Determine the (x, y) coordinate at the center of the cell enclosing the given text.  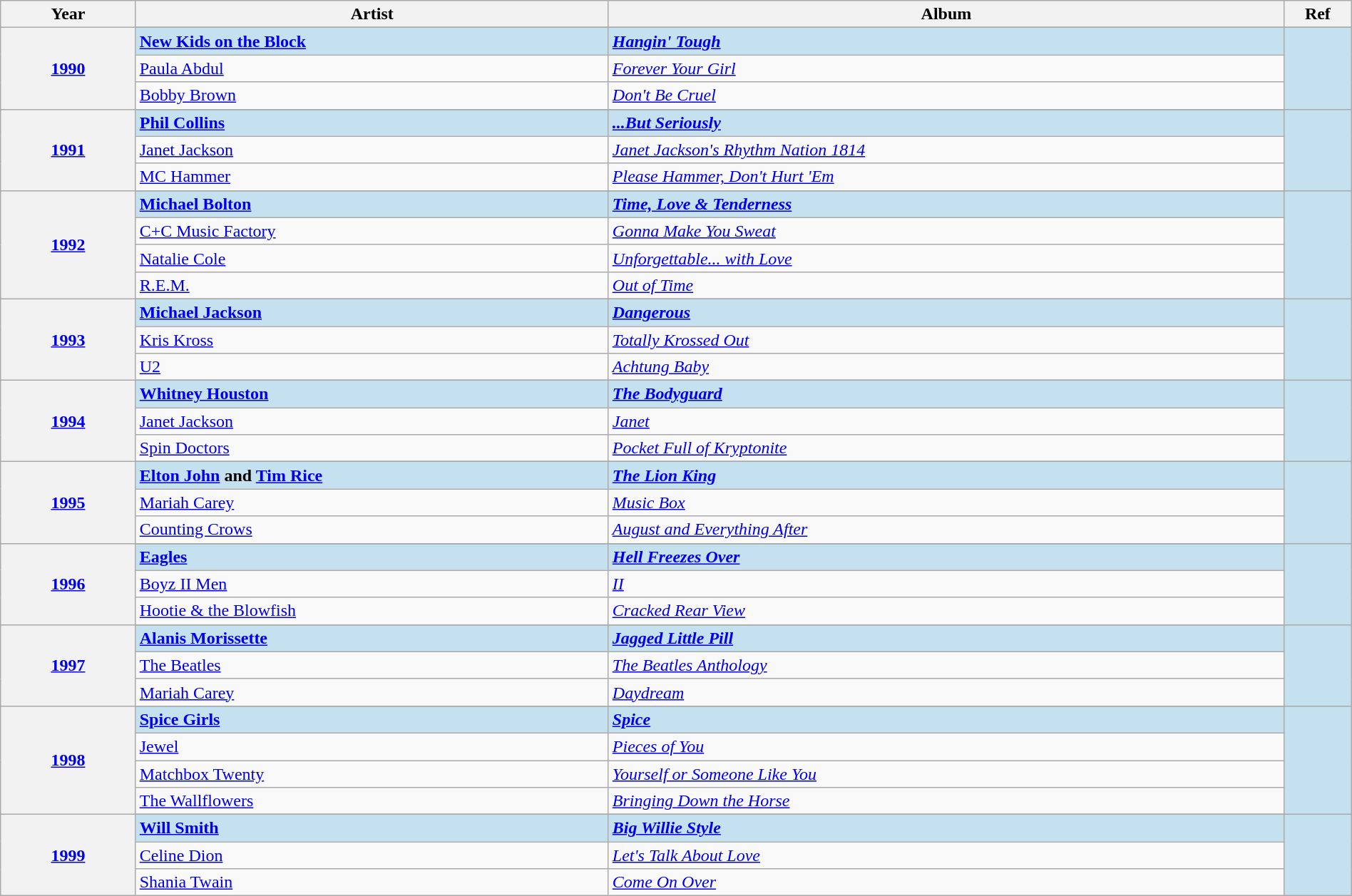
Album (946, 14)
Big Willie Style (946, 828)
Paula Abdul (372, 68)
New Kids on the Block (372, 41)
1992 (68, 244)
Alanis Morissette (372, 638)
Phil Collins (372, 123)
Cracked Rear View (946, 611)
Come On Over (946, 882)
Don't Be Cruel (946, 96)
Artist (372, 14)
Achtung Baby (946, 367)
Yourself or Someone Like You (946, 773)
Totally Krossed Out (946, 340)
C+C Music Factory (372, 231)
Dangerous (946, 312)
Spin Doctors (372, 448)
Natalie Cole (372, 258)
1993 (68, 339)
Unforgettable... with Love (946, 258)
Michael Bolton (372, 204)
Michael Jackson (372, 312)
The Lion King (946, 475)
Year (68, 14)
Spice Girls (372, 719)
Please Hammer, Don't Hurt 'Em (946, 177)
II (946, 584)
Will Smith (372, 828)
...But Seriously (946, 123)
Whitney Houston (372, 394)
Eagles (372, 557)
Jagged Little Pill (946, 638)
Bobby Brown (372, 96)
August and Everything After (946, 530)
Let's Talk About Love (946, 855)
Janet Jackson's Rhythm Nation 1814 (946, 150)
1998 (68, 760)
The Beatles (372, 665)
Counting Crows (372, 530)
1999 (68, 855)
1996 (68, 584)
MC Hammer (372, 177)
1994 (68, 421)
Gonna Make You Sweat (946, 231)
Daydream (946, 692)
R.E.M. (372, 285)
Elton John and Tim Rice (372, 475)
Hootie & the Blowfish (372, 611)
Spice (946, 719)
Pieces of You (946, 746)
Boyz II Men (372, 584)
Shania Twain (372, 882)
Pocket Full of Kryptonite (946, 448)
The Wallflowers (372, 801)
1991 (68, 150)
Celine Dion (372, 855)
Kris Kross (372, 340)
Hangin' Tough (946, 41)
U2 (372, 367)
Time, Love & Tenderness (946, 204)
Out of Time (946, 285)
Forever Your Girl (946, 68)
The Bodyguard (946, 394)
Matchbox Twenty (372, 773)
Hell Freezes Over (946, 557)
1990 (68, 68)
Jewel (372, 746)
The Beatles Anthology (946, 665)
Janet (946, 421)
1997 (68, 665)
1995 (68, 503)
Bringing Down the Horse (946, 801)
Music Box (946, 503)
Ref (1318, 14)
